Extract the [x, y] coordinate from the center of the cell holding the provided text.  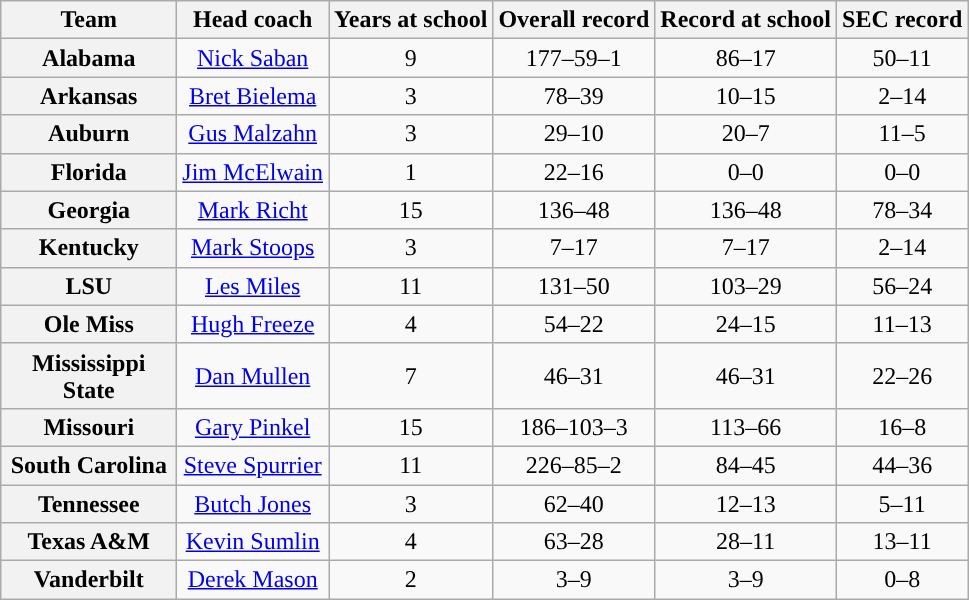
22–16 [574, 172]
Tennessee [89, 503]
103–29 [746, 286]
Kevin Sumlin [253, 542]
Mississippi State [89, 376]
Gus Malzahn [253, 134]
11–13 [902, 324]
54–22 [574, 324]
Arkansas [89, 96]
Kentucky [89, 248]
Hugh Freeze [253, 324]
78–34 [902, 210]
5–11 [902, 503]
Derek Mason [253, 580]
84–45 [746, 465]
Team [89, 20]
Steve Spurrier [253, 465]
63–28 [574, 542]
28–11 [746, 542]
Butch Jones [253, 503]
1 [411, 172]
10–15 [746, 96]
Bret Bielema [253, 96]
Les Miles [253, 286]
Missouri [89, 427]
22–26 [902, 376]
226–85–2 [574, 465]
16–8 [902, 427]
Record at school [746, 20]
Vanderbilt [89, 580]
Mark Richt [253, 210]
20–7 [746, 134]
Gary Pinkel [253, 427]
Nick Saban [253, 58]
24–15 [746, 324]
Auburn [89, 134]
131–50 [574, 286]
13–11 [902, 542]
Dan Mullen [253, 376]
Ole Miss [89, 324]
Mark Stoops [253, 248]
LSU [89, 286]
11–5 [902, 134]
50–11 [902, 58]
Years at school [411, 20]
Overall record [574, 20]
Florida [89, 172]
Head coach [253, 20]
Jim McElwain [253, 172]
12–13 [746, 503]
186–103–3 [574, 427]
SEC record [902, 20]
177–59–1 [574, 58]
2 [411, 580]
29–10 [574, 134]
Georgia [89, 210]
86–17 [746, 58]
0–8 [902, 580]
62–40 [574, 503]
9 [411, 58]
Texas A&M [89, 542]
78–39 [574, 96]
56–24 [902, 286]
7 [411, 376]
South Carolina [89, 465]
44–36 [902, 465]
Alabama [89, 58]
113–66 [746, 427]
